Find where the given text appears and provide that cell's center as [x, y] coordinate. 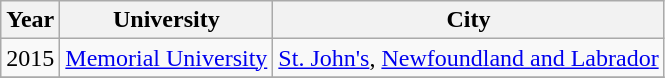
Memorial University [166, 58]
Year [30, 20]
2015 [30, 58]
City [468, 20]
University [166, 20]
St. John's, Newfoundland and Labrador [468, 58]
